Return (x, y) of the center of cell containing provided text 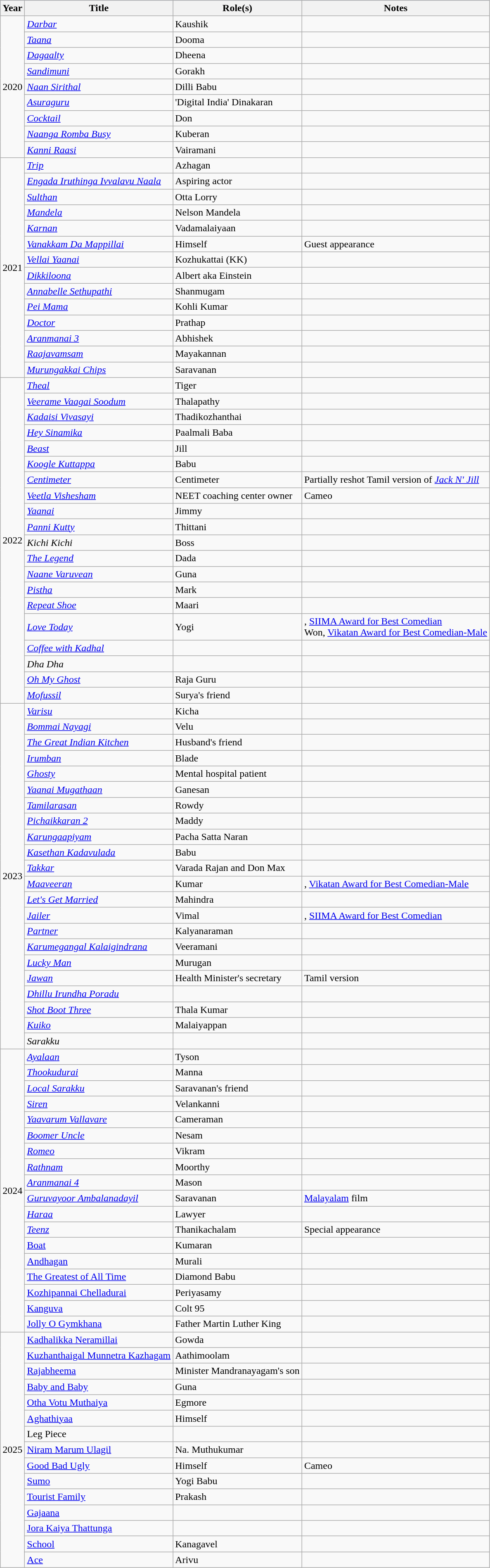
Maaveeran (99, 884)
Veeramani (238, 946)
Kanagavel (238, 1544)
Kumaran (238, 1245)
Prathap (238, 323)
Taana (99, 40)
Haraa (99, 1214)
Moorthy (238, 1167)
Local Sarakku (99, 1088)
Shot Boot Three (99, 1010)
Husband's friend (238, 742)
Yogi (238, 627)
Yaanai (99, 511)
Veetla Vishesham (99, 496)
2023 (12, 875)
Abhishek (238, 338)
Naane Varuvean (99, 574)
Pistha (99, 590)
Kadhalikka Neramillai (99, 1340)
Murungakkai Chips (99, 370)
Partially reshot Tamil version of Jack N' Jill (395, 480)
Jawan (99, 978)
Minister Mandranayagam's son (238, 1371)
Jora Kaiya Thattunga (99, 1528)
Rowdy (238, 805)
Velankanni (238, 1104)
Yogi Babu (238, 1481)
Vikram (238, 1151)
Thadikozhanthai (238, 417)
Rajabheema (99, 1371)
Guest appearance (395, 244)
Gowda (238, 1340)
Kuiko (99, 1025)
Dilli Babu (238, 87)
The Legend (99, 558)
Ayalaan (99, 1057)
Baby and Baby (99, 1387)
Koogle Kuttappa (99, 464)
Kuzhanthaigal Munnetra Kazhagam (99, 1355)
Raja Guru (238, 679)
School (99, 1544)
Siren (99, 1104)
Mofussil (99, 695)
Dheena (238, 55)
Mental hospital patient (238, 774)
Dada (238, 558)
Na. Muthukumar (238, 1449)
Beast (99, 448)
, Vikatan Award for Best Comedian-Male (395, 884)
Cocktail (99, 118)
2021 (12, 268)
Nelson Mandela (238, 213)
Bommai Nayagi (99, 727)
Doctor (99, 323)
'Digital India' Dinakaran (238, 102)
Shanmugam (238, 291)
Kumar (238, 884)
Yaanai Mugathaan (99, 790)
Kohli Kumar (238, 307)
Murali (238, 1261)
Diamond Babu (238, 1277)
Title (99, 8)
Thittani (238, 527)
Kalyanaraman (238, 931)
Kuberan (238, 134)
The Great Indian Kitchen (99, 742)
Hey Sinamika (99, 432)
Otha Votu Muthaiya (99, 1402)
Kadaisi Vivasayi (99, 417)
Gajaana (99, 1513)
Arivu (238, 1560)
Boss (238, 543)
Health Minister's secretary (238, 978)
Raajavamsam (99, 354)
Niram Marum Ulagil (99, 1449)
Jailer (99, 915)
Mandela (99, 213)
Saravanan's friend (238, 1088)
Kichi Kichi (99, 543)
Andhagan (99, 1261)
2024 (12, 1190)
Sarakku (99, 1041)
Don (238, 118)
Takkar (99, 868)
Vimal (238, 915)
Cameraman (238, 1120)
Kanguva (99, 1308)
Father Martin Luther King (238, 1324)
Irumban (99, 758)
Mark (238, 590)
Otta Lorry (238, 197)
Veerame Vaagai Soodum (99, 401)
Aghathiyaa (99, 1418)
Prakash (238, 1497)
Darbar (99, 24)
Karumegangal Kalaigindrana (99, 946)
Dagaalty (99, 55)
Ganesan (238, 790)
Mason (238, 1182)
Jill (238, 448)
Periyasamy (238, 1293)
Dhillu Irundha Poradu (99, 994)
Vanakkam Da Mappillai (99, 244)
Surya's friend (238, 695)
, SIIMA Award for Best Comedian Won, Vikatan Award for Best Comedian-Male (395, 627)
Teenz (99, 1230)
Kanni Raasi (99, 149)
Aranmanai 3 (99, 338)
Azhagan (238, 165)
Leg Piece (99, 1434)
Mahindra (238, 899)
Romeo (99, 1151)
Nesam (238, 1135)
Malaiyappan (238, 1025)
Repeat Shoe (99, 605)
Kozhukattai (KK) (238, 260)
Rathnam (99, 1167)
Karnan (99, 228)
Aranmanai 4 (99, 1182)
Vadamalaiyaan (238, 228)
Pei Mama (99, 307)
Let's Get Married (99, 899)
Dikkiloona (99, 275)
Thalapathy (238, 401)
Sulthan (99, 197)
Theal (99, 385)
Good Bad Ugly (99, 1466)
Manna (238, 1072)
Ace (99, 1560)
Year (12, 8)
Blade (238, 758)
Dooma (238, 40)
2025 (12, 1449)
Kozhipannai Chelladurai (99, 1293)
Tamilarasan (99, 805)
The Greatest of All Time (99, 1277)
Tamil version (395, 978)
Guruvayoor Ambalanadayil (99, 1198)
Oh My Ghost (99, 679)
Sumo (99, 1481)
Partner (99, 931)
Gorakh (238, 71)
Aspiring actor (238, 181)
, SIIMA Award for Best Comedian (395, 915)
Varada Rajan and Don Max (238, 868)
Jimmy (238, 511)
Malayalam film (395, 1198)
Kasethan Kadavulada (99, 852)
Vairamani (238, 149)
Albert aka Einstein (238, 275)
Role(s) (238, 8)
Egmore (238, 1402)
Naan Sirithal (99, 87)
Karungaapiyam (99, 837)
Murugan (238, 963)
Pacha Satta Naran (238, 837)
Love Today (99, 627)
Engada Iruthinga Ivvalavu Naala (99, 181)
Boomer Uncle (99, 1135)
Yaavarum Vallavare (99, 1120)
Coffee with Kadhal (99, 648)
Velu (238, 727)
Naanga Romba Busy (99, 134)
Jolly O Gymkhana (99, 1324)
Trip (99, 165)
Maari (238, 605)
Notes (395, 8)
Vellai Yaanai (99, 260)
Paalmali Baba (238, 432)
Ghosty (99, 774)
Sandimuni (99, 71)
NEET coaching center owner (238, 496)
Lucky Man (99, 963)
Colt 95 (238, 1308)
Special appearance (395, 1230)
Thanikachalam (238, 1230)
Asuraguru (99, 102)
Varisu (99, 711)
Mayakannan (238, 354)
Kicha (238, 711)
2020 (12, 87)
Panni Kutty (99, 527)
2022 (12, 540)
Annabelle Sethupathi (99, 291)
Thala Kumar (238, 1010)
Maddy (238, 821)
Dha Dha (99, 664)
Kaushik (238, 24)
Tyson (238, 1057)
Tourist Family (99, 1497)
Lawyer (238, 1214)
Tiger (238, 385)
Aathimoolam (238, 1355)
Thookudurai (99, 1072)
Boat (99, 1245)
Pichaikkaran 2 (99, 821)
